For the text-containing cell, return its midpoint in [X, Y] coordinate format. 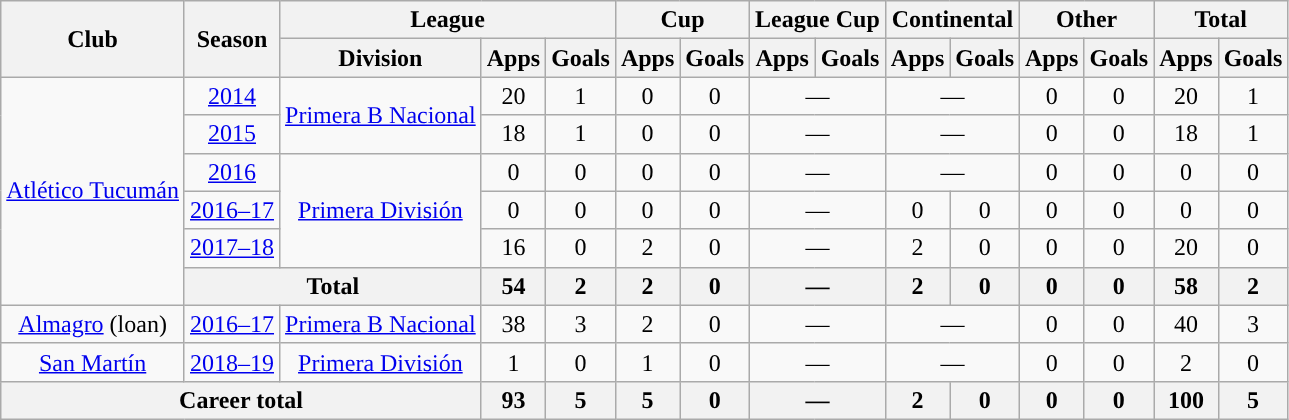
2014 [232, 96]
16 [513, 248]
Continental [952, 20]
Career total [241, 400]
Season [232, 39]
League [448, 20]
2015 [232, 134]
2018–19 [232, 362]
58 [1186, 286]
League Cup [818, 20]
San Martín [93, 362]
Club [93, 39]
Cup [682, 20]
93 [513, 400]
54 [513, 286]
2017–18 [232, 248]
Division [381, 58]
38 [513, 324]
100 [1186, 400]
Other [1087, 20]
Atlético Tucumán [93, 191]
40 [1186, 324]
Almagro (loan) [93, 324]
2016 [232, 172]
